Return [X, Y] of the center of cell containing provided text 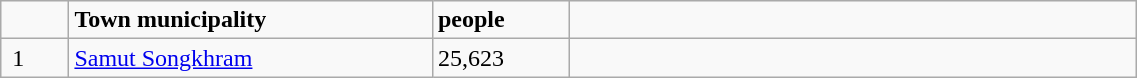
people [500, 20]
1 [35, 58]
25,623 [500, 58]
Town municipality [251, 20]
Samut Songkhram [251, 58]
